Return the [x, y] coordinate for the center point of the cell that contains the specified text.  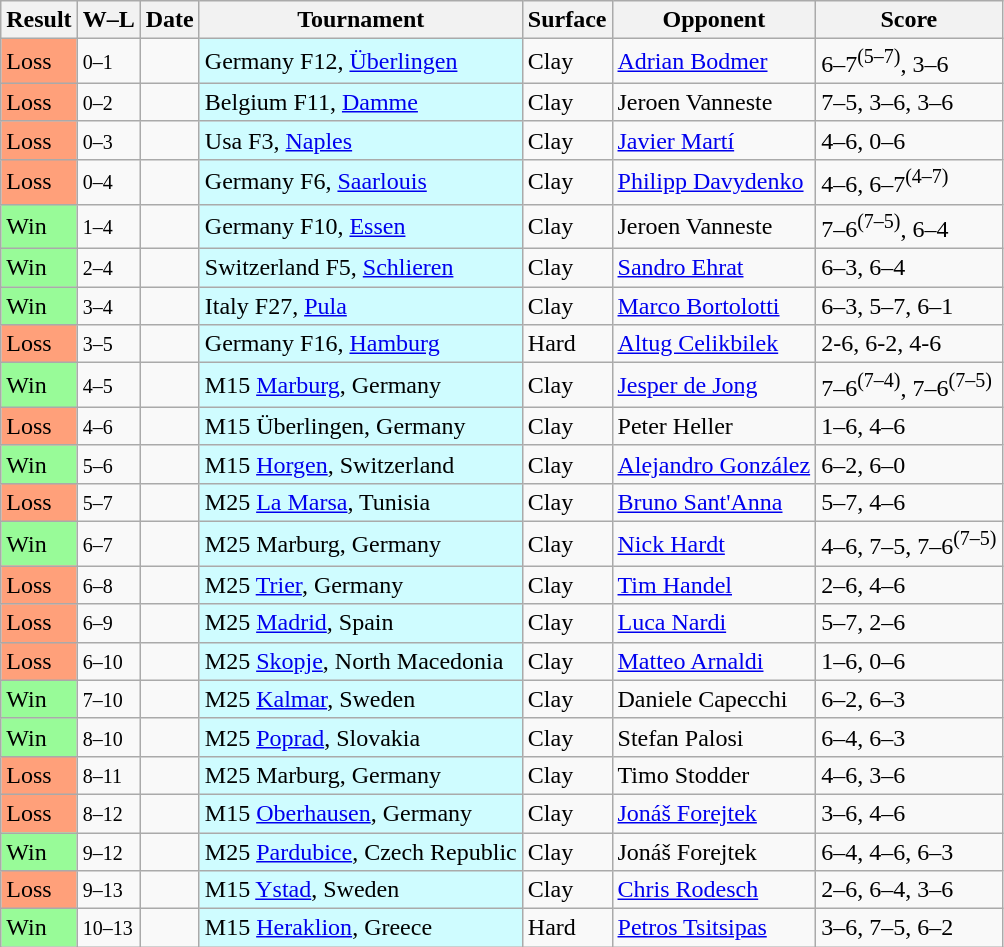
7–10 [108, 699]
M15 Überlingen, Germany [360, 426]
Tim Handel [714, 585]
Alejandro González [714, 464]
M15 Oberhausen, Germany [360, 813]
Adrian Bodmer [714, 62]
4–6, 3–6 [909, 775]
Javier Martí [714, 140]
4–5 [108, 386]
Jesper de Jong [714, 386]
Switzerland F5, Schlieren [360, 268]
10–13 [108, 928]
2–4 [108, 268]
M25 Skopje, North Macedonia [360, 661]
9–13 [108, 890]
Chris Rodesch [714, 890]
M25 Pardubice, Czech Republic [360, 852]
6–7 [108, 544]
2–6, 6–4, 3–6 [909, 890]
Belgium F11, Damme [360, 102]
M25 Kalmar, Sweden [360, 699]
3–4 [108, 306]
Tournament [360, 20]
4–6, 6–7(4–7) [909, 182]
Altug Celikbilek [714, 344]
Daniele Capecchi [714, 699]
Nick Hardt [714, 544]
6–10 [108, 661]
Result [39, 20]
0–1 [108, 62]
6–2, 6–0 [909, 464]
Marco Bortolotti [714, 306]
Italy F27, Pula [360, 306]
6–2, 6–3 [909, 699]
8–11 [108, 775]
Germany F10, Essen [360, 226]
8–12 [108, 813]
Timo Stodder [714, 775]
M15 Horgen, Switzerland [360, 464]
M15 Ystad, Sweden [360, 890]
7–5, 3–6, 3–6 [909, 102]
0–3 [108, 140]
0–4 [108, 182]
Luca Nardi [714, 623]
5–7, 4–6 [909, 502]
7–6(7–4), 7–6(7–5) [909, 386]
2–6, 4–6 [909, 585]
Bruno Sant'Anna [714, 502]
Surface [567, 20]
Germany F12, Überlingen [360, 62]
M15 Marburg, Germany [360, 386]
Date [170, 20]
Petros Tsitsipas [714, 928]
Opponent [714, 20]
M25 La Marsa, Tunisia [360, 502]
M25 Poprad, Slovakia [360, 737]
0–2 [108, 102]
3–5 [108, 344]
5–7 [108, 502]
3–6, 4–6 [909, 813]
Philipp Davydenko [714, 182]
6–4, 4–6, 6–3 [909, 852]
Score [909, 20]
1–4 [108, 226]
6–4, 6–3 [909, 737]
Sandro Ehrat [714, 268]
6–8 [108, 585]
M15 Heraklion, Greece [360, 928]
4–6 [108, 426]
1–6, 4–6 [909, 426]
3–6, 7–5, 6–2 [909, 928]
8–10 [108, 737]
4–6, 7–5, 7–6(7–5) [909, 544]
5–7, 2–6 [909, 623]
6–3, 5–7, 6–1 [909, 306]
Usa F3, Naples [360, 140]
Matteo Arnaldi [714, 661]
7–6(7–5), 6–4 [909, 226]
Germany F6, Saarlouis [360, 182]
6–9 [108, 623]
M25 Trier, Germany [360, 585]
6–7(5–7), 3–6 [909, 62]
M25 Madrid, Spain [360, 623]
W–L [108, 20]
5–6 [108, 464]
1–6, 0–6 [909, 661]
6–3, 6–4 [909, 268]
4–6, 0–6 [909, 140]
2-6, 6-2, 4-6 [909, 344]
9–12 [108, 852]
Peter Heller [714, 426]
Stefan Palosi [714, 737]
Germany F16, Hamburg [360, 344]
